Output the (x, y) coordinate of the center of the cell containing the given text.  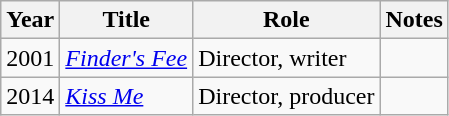
Director, producer (286, 96)
Kiss Me (126, 96)
Director, writer (286, 58)
2014 (30, 96)
Finder's Fee (126, 58)
Notes (414, 20)
Title (126, 20)
Role (286, 20)
2001 (30, 58)
Year (30, 20)
